Determine the (x, y) coordinate at the center of the cell enclosing the given text.  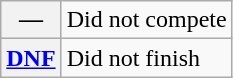
— (31, 20)
DNF (31, 58)
Did not finish (146, 58)
Did not compete (146, 20)
